Return the (X, Y) coordinate for the center point of the cell that contains the specified text.  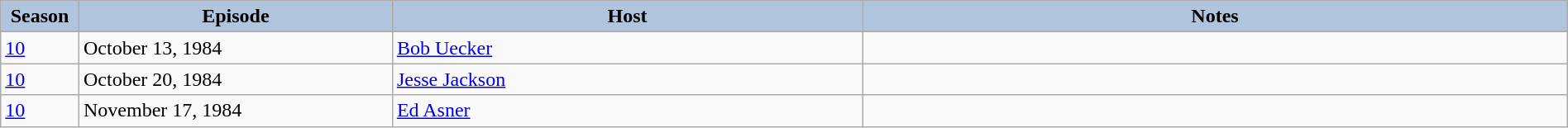
October 13, 1984 (235, 48)
Bob Uecker (627, 48)
Notes (1216, 17)
Episode (235, 17)
Host (627, 17)
November 17, 1984 (235, 111)
Season (40, 17)
Jesse Jackson (627, 79)
October 20, 1984 (235, 79)
Ed Asner (627, 111)
